Provide the [X, Y] coordinate of the cell's center where the given text is located.  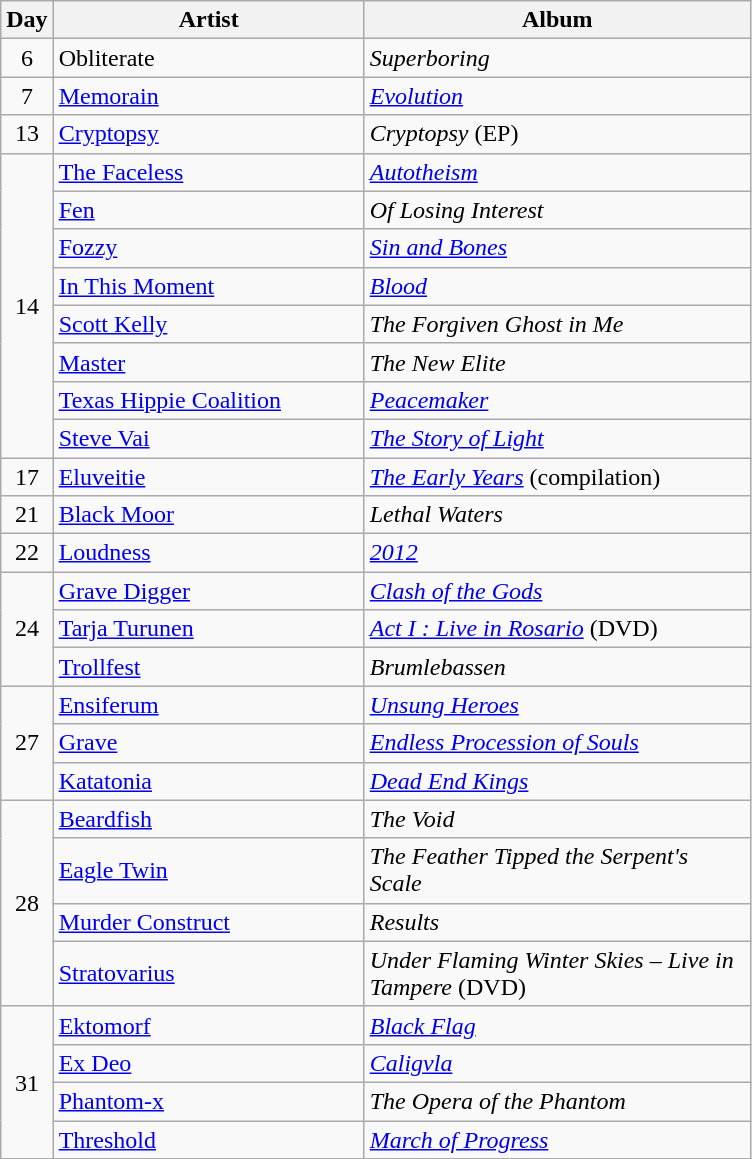
Black Flag [557, 1025]
Murder Construct [208, 922]
Obliterate [208, 58]
Evolution [557, 96]
27 [27, 743]
Endless Procession of Souls [557, 743]
Autotheism [557, 172]
In This Moment [208, 286]
Day [27, 20]
Katatonia [208, 781]
Cryptopsy [208, 134]
Brumlebassen [557, 667]
The Story of Light [557, 438]
17 [27, 477]
Peacemaker [557, 400]
Memorain [208, 96]
Eluveitie [208, 477]
March of Progress [557, 1139]
Scott Kelly [208, 324]
Texas Hippie Coalition [208, 400]
Black Moor [208, 515]
Ektomorf [208, 1025]
6 [27, 58]
The Early Years (compilation) [557, 477]
Beardfish [208, 819]
13 [27, 134]
Dead End Kings [557, 781]
Eagle Twin [208, 870]
Phantom-x [208, 1101]
Unsung Heroes [557, 705]
The Faceless [208, 172]
Ensiferum [208, 705]
Trollfest [208, 667]
Tarja Turunen [208, 629]
Steve Vai [208, 438]
Under Flaming Winter Skies – Live in Tampere (DVD) [557, 974]
Lethal Waters [557, 515]
21 [27, 515]
Caligvla [557, 1063]
The Feather Tipped the Serpent's Scale [557, 870]
14 [27, 305]
Stratovarius [208, 974]
Act I : Live in Rosario (DVD) [557, 629]
Sin and Bones [557, 248]
The New Elite [557, 362]
Threshold [208, 1139]
22 [27, 553]
24 [27, 629]
Album [557, 20]
Blood [557, 286]
The Forgiven Ghost in Me [557, 324]
The Opera of the Phantom [557, 1101]
Ex Deo [208, 1063]
Cryptopsy (EP) [557, 134]
7 [27, 96]
28 [27, 903]
31 [27, 1082]
Of Losing Interest [557, 210]
Artist [208, 20]
Results [557, 922]
Fen [208, 210]
Superboring [557, 58]
Grave Digger [208, 591]
Grave [208, 743]
Fozzy [208, 248]
2012 [557, 553]
The Void [557, 819]
Loudness [208, 553]
Clash of the Gods [557, 591]
Master [208, 362]
